For the text-containing cell, return its midpoint in (x, y) coordinate format. 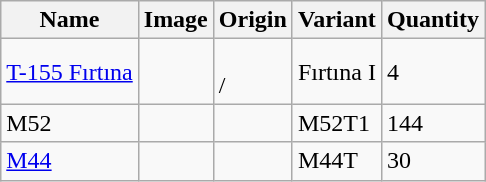
Origin (252, 20)
M52 (70, 123)
144 (432, 123)
4 (432, 72)
30 (432, 161)
M52T1 (336, 123)
Name (70, 20)
Image (176, 20)
Fırtına I (336, 72)
/ (252, 72)
T-155 Fırtına (70, 72)
M44T (336, 161)
Quantity (432, 20)
M44 (70, 161)
Variant (336, 20)
